For the text-containing cell, return its midpoint in [X, Y] coordinate format. 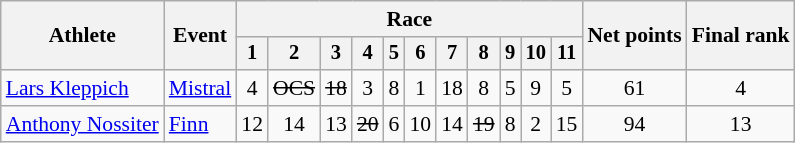
20 [368, 124]
Net points [634, 36]
11 [567, 54]
Athlete [82, 36]
Race [409, 19]
61 [634, 88]
19 [484, 124]
Lars Kleppich [82, 88]
Event [200, 36]
Final rank [741, 36]
Finn [200, 124]
94 [634, 124]
OCS [294, 88]
7 [452, 54]
Mistral [200, 88]
12 [252, 124]
Anthony Nossiter [82, 124]
15 [567, 124]
